For the text-containing cell, return its midpoint in [X, Y] coordinate format. 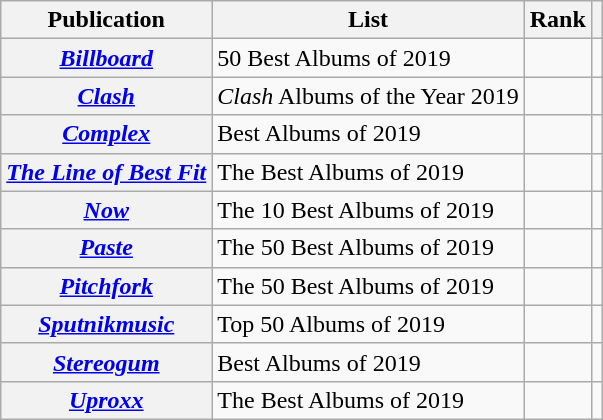
Top 50 Albums of 2019 [368, 324]
List [368, 20]
Sputnikmusic [106, 324]
Uproxx [106, 400]
Stereogum [106, 362]
Now [106, 210]
Clash Albums of the Year 2019 [368, 96]
50 Best Albums of 2019 [368, 58]
The 10 Best Albums of 2019 [368, 210]
Rank [558, 20]
The Line of Best Fit [106, 172]
Pitchfork [106, 286]
Publication [106, 20]
Clash [106, 96]
Billboard [106, 58]
Paste [106, 248]
Complex [106, 134]
